Determine the [X, Y] coordinate at the center of the cell enclosing the given text.  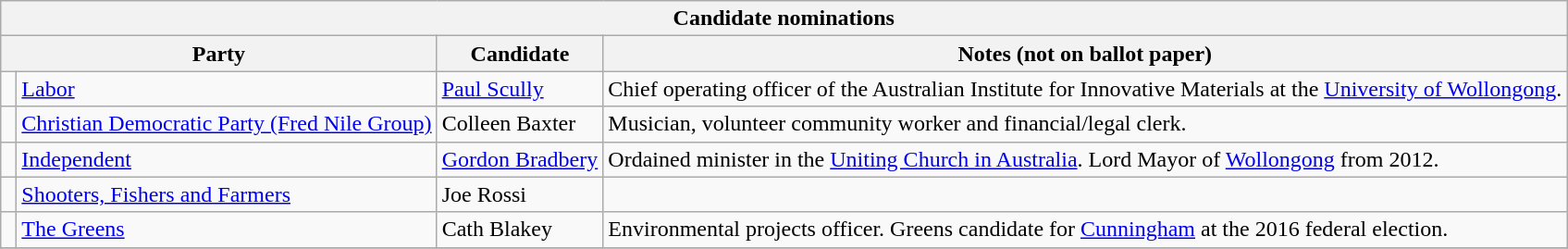
Party [218, 54]
Environmental projects officer. Greens candidate for Cunningham at the 2016 federal election. [1085, 230]
The Greens [227, 230]
Cath Blakey [520, 230]
Shooters, Fishers and Farmers [227, 194]
Chief operating officer of the Australian Institute for Innovative Materials at the University of Wollongong. [1085, 89]
Musician, volunteer community worker and financial/legal clerk. [1085, 124]
Colleen Baxter [520, 124]
Paul Scully [520, 89]
Joe Rossi [520, 194]
Ordained minister in the Uniting Church in Australia. Lord Mayor of Wollongong from 2012. [1085, 159]
Candidate nominations [784, 19]
Independent [227, 159]
Gordon Bradbery [520, 159]
Labor [227, 89]
Notes (not on ballot paper) [1085, 54]
Candidate [520, 54]
Christian Democratic Party (Fred Nile Group) [227, 124]
